Find where the given text appears and provide that cell's center as [X, Y] coordinate. 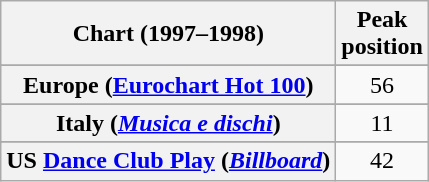
Peakposition [382, 34]
US Dance Club Play (Billboard) [168, 161]
56 [382, 85]
Chart (1997–1998) [168, 34]
Italy (Musica e dischi) [168, 123]
Europe (Eurochart Hot 100) [168, 85]
42 [382, 161]
11 [382, 123]
